From the cell containing the given text, extract its center point as (X, Y) coordinate. 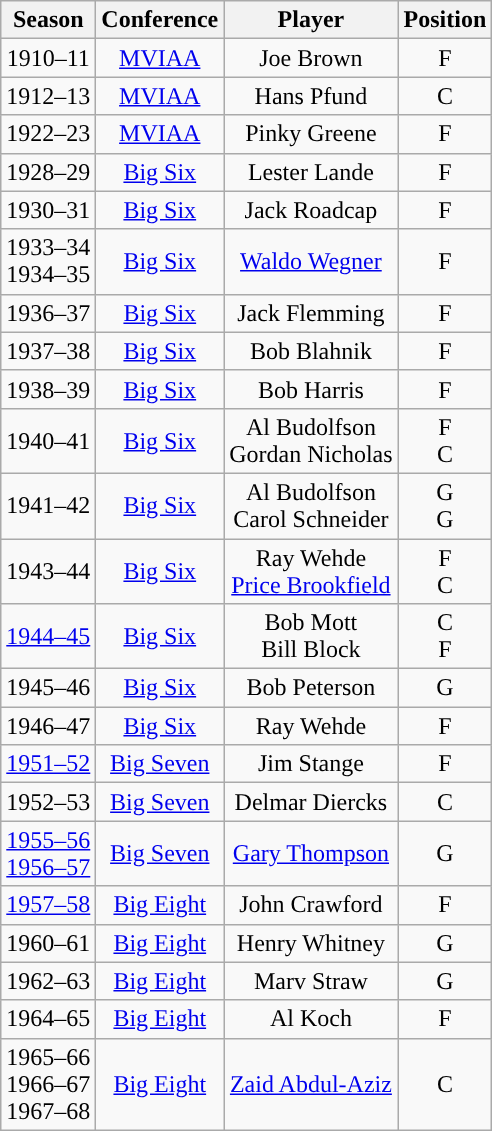
1941–42 (48, 506)
1965–661966–671967–68 (48, 1084)
1940–41 (48, 440)
1930–31 (48, 210)
Joe Brown (311, 58)
Ray WehdePrice Brookfield (311, 570)
Al BudolfsonGordan Nicholas (311, 440)
1964–65 (48, 1019)
Gary Thompson (311, 854)
1922–23 (48, 134)
Jack Roadcap (311, 210)
Zaid Abdul-Aziz (311, 1084)
Pinky Greene (311, 134)
1945–46 (48, 688)
Henry Whitney (311, 943)
Bob MottBill Block (311, 636)
Bob Blahnik (311, 351)
CF (445, 636)
Ray Wehde (311, 726)
Jack Flemming (311, 313)
Conference (160, 20)
1952–53 (48, 802)
1944–45 (48, 636)
Lester Lande (311, 172)
1937–38 (48, 351)
Bob Harris (311, 389)
1957–58 (48, 905)
Position (445, 20)
1910–11 (48, 58)
Season (48, 20)
1933–341934–35 (48, 262)
1955–561956–57 (48, 854)
Bob Peterson (311, 688)
Player (311, 20)
Al BudolfsonCarol Schneider (311, 506)
1951–52 (48, 764)
Jim Stange (311, 764)
1962–63 (48, 981)
1946–47 (48, 726)
GG (445, 506)
Marv Straw (311, 981)
Hans Pfund (311, 96)
Delmar Diercks (311, 802)
1912–13 (48, 96)
1936–37 (48, 313)
1938–39 (48, 389)
1943–44 (48, 570)
Al Koch (311, 1019)
John Crawford (311, 905)
1960–61 (48, 943)
Waldo Wegner (311, 262)
1928–29 (48, 172)
